Output the [x, y] coordinate of the center of the cell containing the given text.  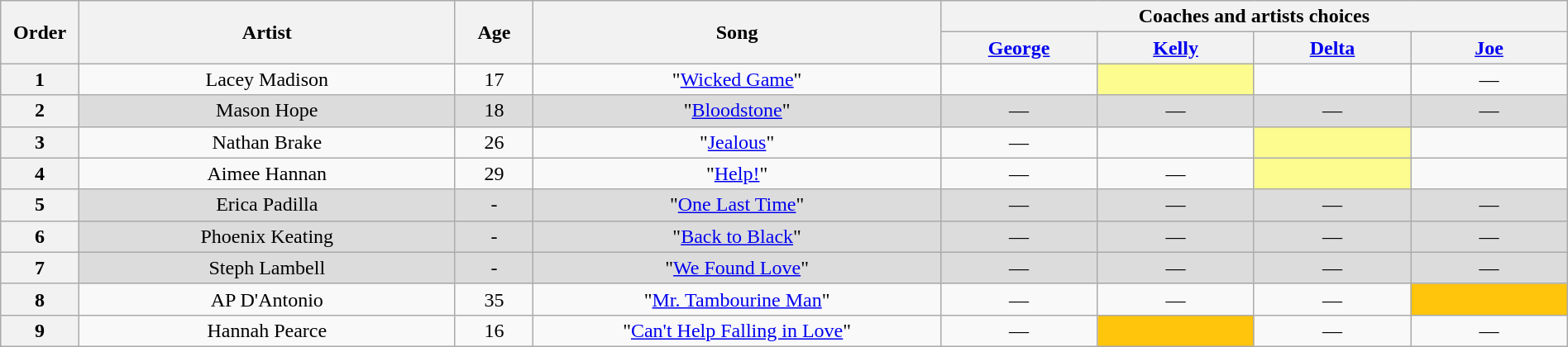
"Help!" [738, 173]
George [1019, 48]
29 [495, 173]
AP D'Antonio [266, 299]
Lacey Madison [266, 79]
Song [738, 32]
16 [495, 330]
5 [40, 205]
Steph Lambell [266, 268]
9 [40, 330]
17 [495, 79]
Hannah Pearce [266, 330]
8 [40, 299]
7 [40, 268]
Phoenix Keating [266, 236]
"We Found Love" [738, 268]
Coaches and artists choices [1254, 17]
1 [40, 79]
"Mr. Tambourine Man" [738, 299]
Aimee Hannan [266, 173]
18 [495, 111]
Erica Padilla [266, 205]
Order [40, 32]
26 [495, 142]
35 [495, 299]
Age [495, 32]
Joe [1489, 48]
"Jealous" [738, 142]
"Wicked Game" [738, 79]
6 [40, 236]
"Back to Black" [738, 236]
"One Last Time" [738, 205]
Artist [266, 32]
3 [40, 142]
4 [40, 173]
Kelly [1176, 48]
"Bloodstone" [738, 111]
2 [40, 111]
Nathan Brake [266, 142]
"Can't Help Falling in Love" [738, 330]
Delta [1331, 48]
Mason Hope [266, 111]
